Return (x, y) of the center of cell containing provided text 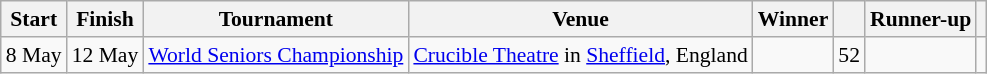
8 May (34, 55)
12 May (106, 55)
Runner-up (920, 19)
Finish (106, 19)
Venue (580, 19)
Winner (794, 19)
Crucible Theatre in Sheffield, England (580, 55)
52 (849, 55)
Start (34, 19)
Tournament (276, 19)
World Seniors Championship (276, 55)
